For the text-containing cell, return its midpoint in [X, Y] coordinate format. 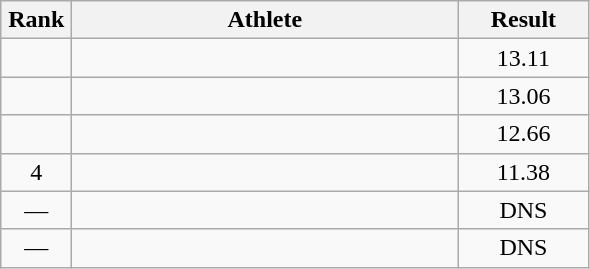
12.66 [524, 134]
13.11 [524, 58]
Athlete [265, 20]
13.06 [524, 96]
Result [524, 20]
4 [36, 172]
11.38 [524, 172]
Rank [36, 20]
